Return (X, Y) of the center of cell containing provided text 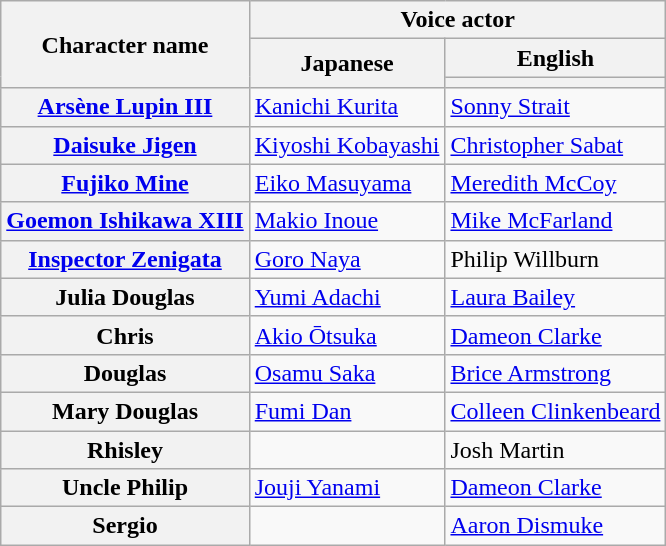
Aaron Dismuke (556, 526)
Yumi Adachi (347, 297)
Chris (125, 335)
Meredith McCoy (556, 183)
Daisuke Jigen (125, 145)
Mary Douglas (125, 411)
Jouji Yanami (347, 488)
Julia Douglas (125, 297)
Makio Inoue (347, 221)
Character name (125, 44)
Brice Armstrong (556, 373)
Voice actor (458, 20)
Goro Naya (347, 259)
Akio Ōtsuka (347, 335)
Josh Martin (556, 449)
Kiyoshi Kobayashi (347, 145)
Fujiko Mine (125, 183)
Arsène Lupin III (125, 107)
Philip Willburn (556, 259)
Japanese (347, 64)
Laura Bailey (556, 297)
Inspector Zenigata (125, 259)
Colleen Clinkenbeard (556, 411)
English (556, 58)
Douglas (125, 373)
Mike McFarland (556, 221)
Sergio (125, 526)
Goemon Ishikawa XIII (125, 221)
Kanichi Kurita (347, 107)
Eiko Masuyama (347, 183)
Sonny Strait (556, 107)
Rhisley (125, 449)
Christopher Sabat (556, 145)
Osamu Saka (347, 373)
Fumi Dan (347, 411)
Uncle Philip (125, 488)
